Capture the cell that displays the provided text and extract its [x, y] central coordinate. 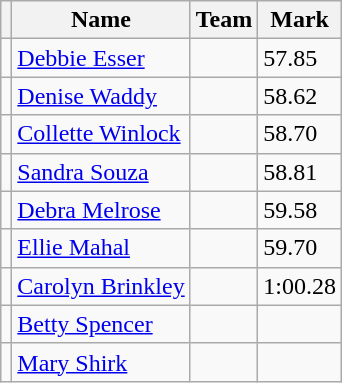
Debra Melrose [101, 210]
Ellie Mahal [101, 248]
Debbie Esser [101, 58]
Collette Winlock [101, 134]
58.81 [300, 172]
Denise Waddy [101, 96]
Mary Shirk [101, 362]
Carolyn Brinkley [101, 286]
57.85 [300, 58]
Name [101, 20]
Betty Spencer [101, 324]
59.70 [300, 248]
1:00.28 [300, 286]
58.70 [300, 134]
Sandra Souza [101, 172]
58.62 [300, 96]
Mark [300, 20]
Team [224, 20]
59.58 [300, 210]
